Output the (x, y) coordinate of the center of the cell containing the given text.  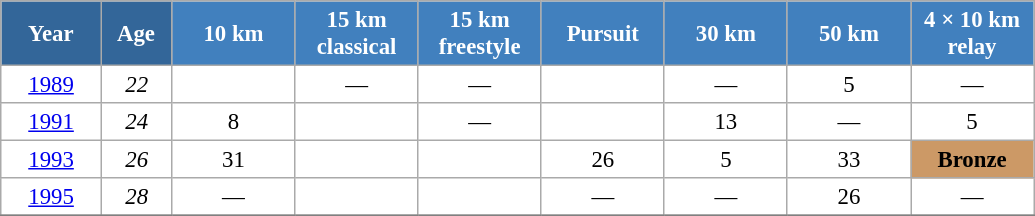
1989 (52, 85)
10 km (234, 34)
Age (136, 34)
13 (726, 122)
Bronze (972, 160)
4 × 10 km relay (972, 34)
24 (136, 122)
1995 (52, 197)
22 (136, 85)
8 (234, 122)
Year (52, 34)
28 (136, 197)
31 (234, 160)
15 km classical (356, 34)
30 km (726, 34)
1993 (52, 160)
1991 (52, 122)
Pursuit (602, 34)
33 (848, 160)
50 km (848, 34)
15 km freestyle (480, 34)
